Identify which cell holds the provided text, then report its [x, y] central coordinate. 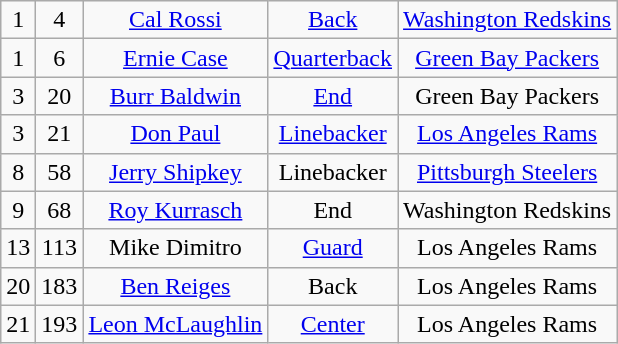
193 [60, 324]
Mike Dimitro [176, 248]
Guard [333, 248]
Jerry Shipkey [176, 172]
9 [18, 210]
Roy Kurrasch [176, 210]
183 [60, 286]
Burr Baldwin [176, 96]
Pittsburgh Steelers [508, 172]
Quarterback [333, 58]
58 [60, 172]
6 [60, 58]
13 [18, 248]
Leon McLaughlin [176, 324]
Ben Reiges [176, 286]
113 [60, 248]
Ernie Case [176, 58]
Don Paul [176, 134]
4 [60, 20]
68 [60, 210]
8 [18, 172]
Cal Rossi [176, 20]
Center [333, 324]
